Determine the [x, y] coordinate at the center of the cell enclosing the given text.  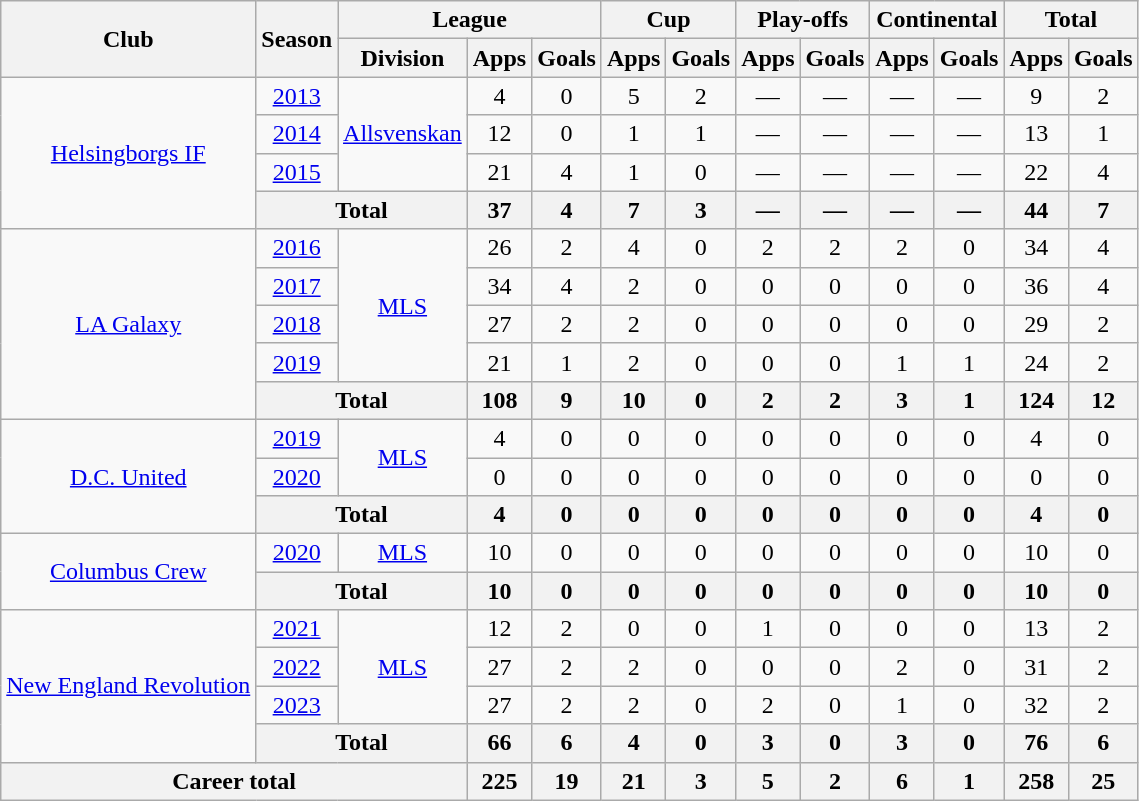
76 [1036, 743]
108 [499, 400]
124 [1036, 400]
2015 [297, 172]
26 [499, 248]
2013 [297, 96]
D.C. United [128, 476]
2018 [297, 324]
31 [1036, 667]
2017 [297, 286]
Play-offs [803, 20]
2016 [297, 248]
2022 [297, 667]
Columbus Crew [128, 572]
Club [128, 39]
44 [1036, 210]
24 [1036, 362]
League [470, 20]
Season [297, 39]
32 [1036, 705]
2021 [297, 629]
Career total [234, 781]
225 [499, 781]
Allsvenskan [403, 134]
19 [567, 781]
22 [1036, 172]
37 [499, 210]
25 [1103, 781]
Cup [668, 20]
2014 [297, 134]
New England Revolution [128, 686]
29 [1036, 324]
66 [499, 743]
Helsingborgs IF [128, 153]
258 [1036, 781]
Continental [937, 20]
LA Galaxy [128, 324]
Division [403, 58]
36 [1036, 286]
2023 [297, 705]
